Scan for the cell matching the given text and deliver its [X, Y] coordinate at center. 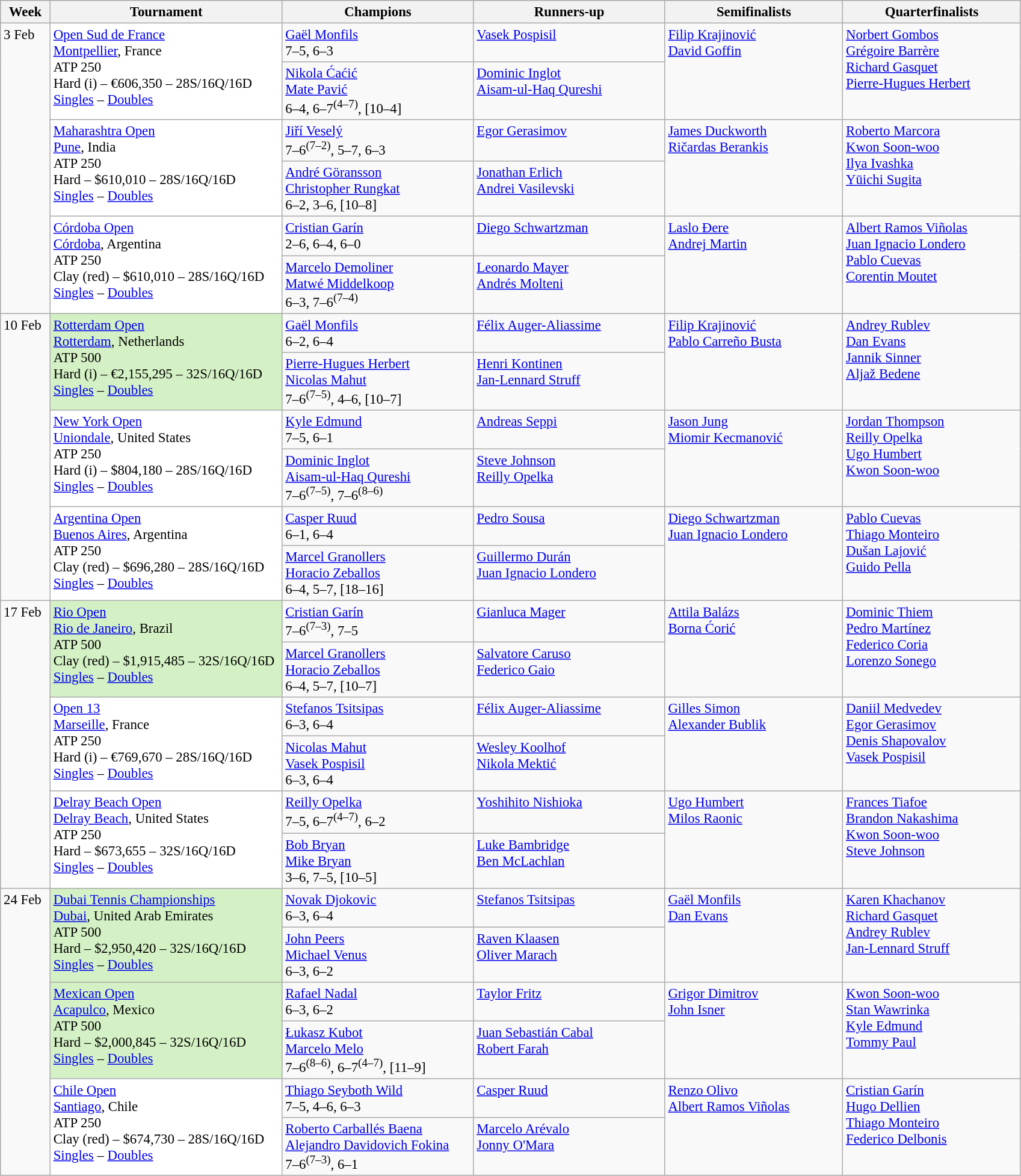
24 Feb [25, 1032]
Renzo Olivo Albert Ramos Viñolas [754, 1127]
Jason Jung Miomir Kecmanović [754, 458]
Attila Balázs Borna Ćorić [754, 650]
Gianluca Mager [569, 622]
Marcelo Demoliner Matwé Middelkoop6–3, 7–6(7–4) [378, 285]
Cristian Garín 2–6, 6–4, 6–0 [378, 236]
Frances Tiafoe Brandon Nakashima Kwon Soon-woo Steve Johnson [932, 840]
Dominic Inglot Aisam-ul-Haq Qureshi7–6(7–5), 7–6(8–6) [378, 478]
Cristian Garín Hugo Dellien Thiago Monteiro Federico Delbonis [932, 1127]
17 Feb [25, 745]
Semifinalists [754, 12]
Casper Ruud6–1, 6–4 [378, 526]
Gaël Monfils Dan Evans [754, 935]
Stefanos Tsitsipas6–3, 6–4 [378, 717]
Juan Sebastián Cabal Robert Farah [569, 1050]
Casper Ruud [569, 1098]
Dubai Tennis Championships Dubai, United Arab EmiratesATP 500Hard – $2,950,420 – 32S/16Q/16DSingles – Doubles [166, 935]
Tournament [166, 12]
John Peers Michael Venus 6–3, 6–2 [378, 955]
Argentina Open Buenos Aires, ArgentinaATP 250 Clay (red) – $696,280 – 28S/16Q/16DSingles – Doubles [166, 553]
Reilly Opelka7–5, 6–7(4–7), 6–2 [378, 812]
Steve Johnson Reilly Opelka [569, 478]
Guillermo Durán Juan Ignacio Londero [569, 573]
Pierre-Hugues Herbert Nicolas Mahut7–6(7–5), 4–6, [10–7] [378, 381]
Wesley Koolhof Nikola Mektić [569, 764]
Jiří Veselý7–6(7–2), 5–7, 6–3 [378, 141]
Marcel Granollers Horacio Zeballos 6–4, 5–7, [10–7] [378, 670]
Albert Ramos Viñolas Juan Ignacio Londero Pablo Cuevas Corentin Moutet [932, 265]
Andreas Seppi [569, 429]
Filip Krajinović Pablo Carreño Busta [754, 362]
Kyle Edmund7–5, 6–1 [378, 429]
Rotterdam Open Rotterdam, NetherlandsATP 500Hard (i) – €2,155,295 – 32S/16Q/16DSingles – Doubles [166, 362]
10 Feb [25, 457]
New York Open Uniondale, United StatesATP 250 Hard (i) – $804,180 – 28S/16Q/16DSingles – Doubles [166, 458]
Mexican Open Acapulco, MexicoATP 500Hard – $2,000,845 – 32S/16Q/16DSingles – Doubles [166, 1031]
Dominic Thiem Pedro Martínez Federico Coria Lorenzo Sonego [932, 650]
Gaël Monfils 6–2, 6–4 [378, 333]
Open 13 Marseille, FranceATP 250Hard (i) – €769,670 – 28S/16Q/16DSingles – Doubles [166, 744]
Diego Schwartzman Juan Ignacio Londero [754, 553]
Gaël Monfils 7–5, 6–3 [378, 43]
Henri Kontinen Jan-Lennard Struff [569, 381]
Leonardo Mayer Andrés Molteni [569, 285]
Gilles Simon Alexander Bublik [754, 744]
Kwon Soon-woo Stan Wawrinka Kyle Edmund Tommy Paul [932, 1031]
Grigor Dimitrov John Isner [754, 1031]
Laslo Đere Andrej Martin [754, 265]
Andrey Rublev Dan Evans Jannik Sinner Aljaž Bedene [932, 362]
Rafael Nadal6–3, 6–2 [378, 1002]
Quarterfinalists [932, 12]
Open Sud de France Montpellier, FranceATP 250Hard (i) – €606,350 – 28S/16Q/16DSingles – Doubles [166, 72]
Novak Djokovic6–3, 6–4 [378, 907]
Łukasz Kubot Marcelo Melo 7–6(8–6), 6–7(4–7), [11–9] [378, 1050]
Week [25, 12]
Taylor Fritz [569, 1002]
Thiago Seyboth Wild7–5, 4–6, 6–3 [378, 1098]
Nikola Ćaćić Mate Pavić6–4, 6–7(4–7), [10–4] [378, 91]
Marcel Granollers Horacio Zeballos6–4, 5–7, [18–16] [378, 573]
Karen Khachanov Richard Gasquet Andrey Rublev Jan-Lennard Struff [932, 935]
Norbert Gombos Grégoire Barrère Richard Gasquet Pierre-Hugues Herbert [932, 72]
Daniil Medvedev Egor Gerasimov Denis Shapovalov Vasek Pospisil [932, 744]
Delray Beach Open Delray Beach, United StatesATP 250Hard – $673,655 – 32S/16Q/16DSingles – Doubles [166, 840]
Filip Krajinović David Goffin [754, 72]
Salvatore Caruso Federico Gaio [569, 670]
Córdoba Open Córdoba, ArgentinaATP 250Clay (red) – $610,010 – 28S/16Q/16DSingles – Doubles [166, 265]
Vasek Pospisil [569, 43]
Diego Schwartzman [569, 236]
André Göransson Christopher Rungkat 6–2, 3–6, [10–8] [378, 189]
Luke Bambridge Ben McLachlan [569, 861]
Pablo Cuevas Thiago Monteiro Dušan Lajović Guido Pella [932, 553]
Egor Gerasimov [569, 141]
Jordan Thompson Reilly Opelka Ugo Humbert Kwon Soon-woo [932, 458]
Rio Open Rio de Janeiro, BrazilATP 500Clay (red) – $1,915,485 – 32S/16Q/16DSingles – Doubles [166, 650]
Roberto Marcora Kwon Soon-woo Ilya Ivashka Yūichi Sugita [932, 168]
Pedro Sousa [569, 526]
Roberto Carballés Baena Alejandro Davidovich Fokina 7–6(7–3), 6–1 [378, 1147]
Nicolas Mahut Vasek Pospisil 6–3, 6–4 [378, 764]
Runners-up [569, 12]
Ugo Humbert Milos Raonic [754, 840]
Cristian Garín7–6(7–3), 7–5 [378, 622]
Marcelo Arévalo Jonny O'Mara [569, 1147]
Maharashtra Open Pune, IndiaATP 250Hard – $610,010 – 28S/16Q/16DSingles – Doubles [166, 168]
Yoshihito Nishioka [569, 812]
Dominic Inglot Aisam-ul-Haq Qureshi [569, 91]
Bob Bryan Mike Bryan 3–6, 7–5, [10–5] [378, 861]
James Duckworth Ričardas Berankis [754, 168]
3 Feb [25, 168]
Chile Open Santiago, ChileATP 250Clay (red) – $674,730 – 28S/16Q/16D Singles – Doubles [166, 1127]
Jonathan Erlich Andrei Vasilevski [569, 189]
Raven Klaasen Oliver Marach [569, 955]
Champions [378, 12]
Stefanos Tsitsipas [569, 907]
